Locate the cell with the specified text and output its (X, Y) center coordinate. 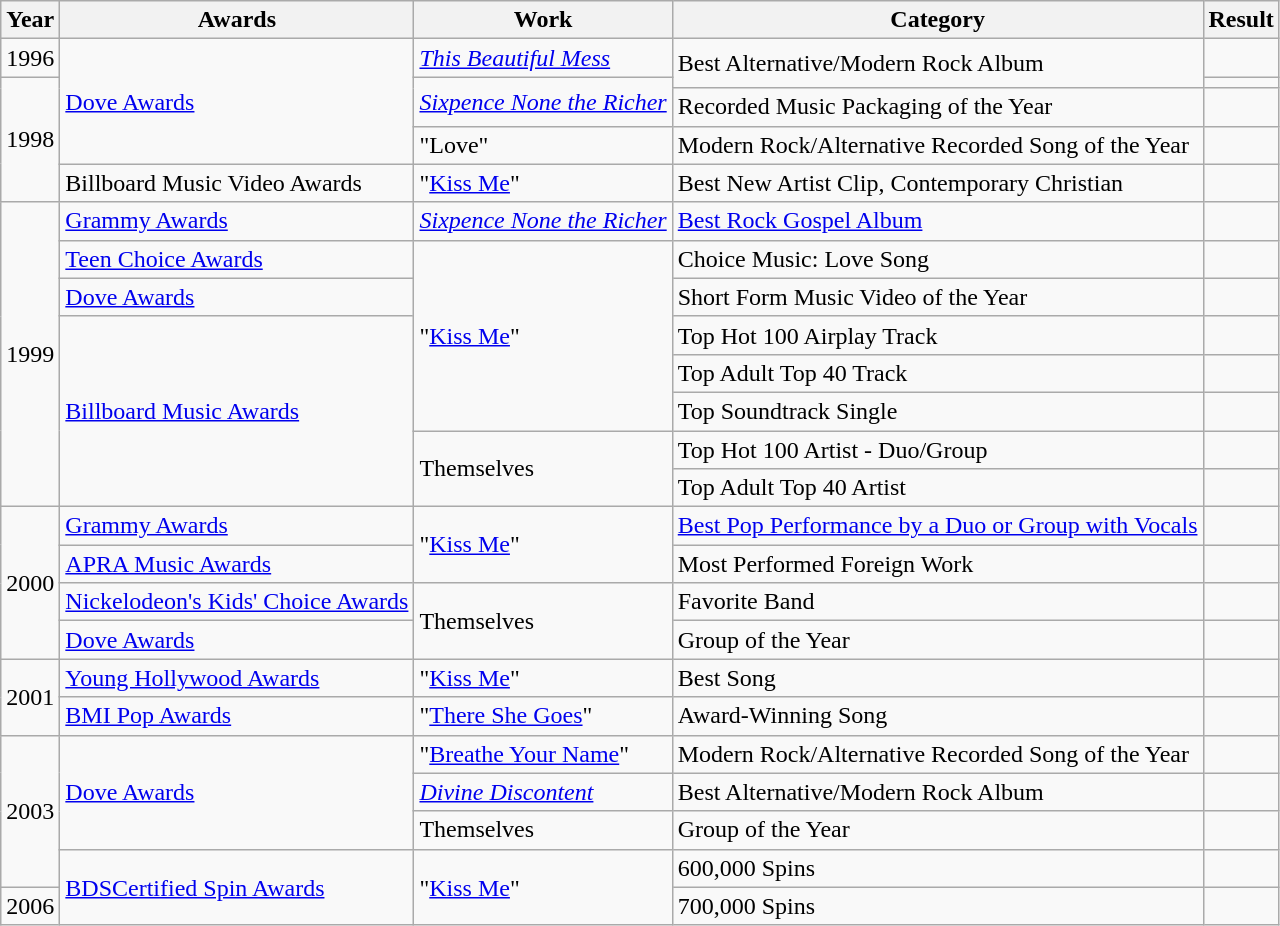
"Breathe Your Name" (543, 754)
Nickelodeon's Kids' Choice Awards (237, 602)
BDSCertified Spin Awards (237, 887)
This Beautiful Mess (543, 58)
Top Adult Top 40 Artist (938, 488)
Teen Choice Awards (237, 259)
Choice Music: Love Song (938, 259)
Favorite Band (938, 602)
Award-Winning Song (938, 716)
Top Soundtrack Single (938, 411)
APRA Music Awards (237, 564)
Most Performed Foreign Work (938, 564)
700,000 Spins (938, 906)
2001 (30, 697)
Work (543, 20)
2003 (30, 811)
2006 (30, 906)
Top Hot 100 Artist - Duo/Group (938, 449)
Young Hollywood Awards (237, 678)
Best Song (938, 678)
1999 (30, 354)
Best Rock Gospel Album (938, 221)
Awards (237, 20)
Billboard Music Video Awards (237, 183)
Year (30, 20)
1996 (30, 58)
"There She Goes" (543, 716)
Best New Artist Clip, Contemporary Christian (938, 183)
Short Form Music Video of the Year (938, 297)
2000 (30, 583)
BMI Pop Awards (237, 716)
Best Pop Performance by a Duo or Group with Vocals (938, 526)
Category (938, 20)
Recorded Music Packaging of the Year (938, 107)
600,000 Spins (938, 868)
Divine Discontent (543, 792)
"Love" (543, 145)
Top Adult Top 40 Track (938, 373)
Billboard Music Awards (237, 411)
Result (1241, 20)
Top Hot 100 Airplay Track (938, 335)
1998 (30, 140)
